Locate the cell with the specified text and output its (x, y) center coordinate. 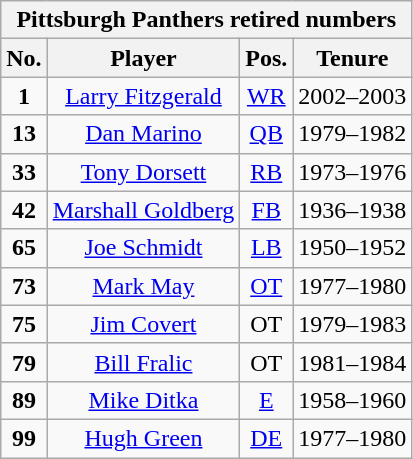
Player (144, 58)
1979–1982 (352, 134)
1950–1952 (352, 248)
1973–1976 (352, 172)
Mike Ditka (144, 400)
13 (24, 134)
1 (24, 96)
Marshall Goldberg (144, 210)
73 (24, 286)
Tenure (352, 58)
Mark May (144, 286)
Jim Covert (144, 324)
1958–1960 (352, 400)
LB (266, 248)
1936–1938 (352, 210)
FB (266, 210)
75 (24, 324)
79 (24, 362)
QB (266, 134)
DE (266, 438)
Tony Dorsett (144, 172)
89 (24, 400)
2002–2003 (352, 96)
1981–1984 (352, 362)
Pos. (266, 58)
Bill Fralic (144, 362)
33 (24, 172)
1979–1983 (352, 324)
E (266, 400)
99 (24, 438)
No. (24, 58)
Larry Fitzgerald (144, 96)
WR (266, 96)
65 (24, 248)
42 (24, 210)
Dan Marino (144, 134)
Hugh Green (144, 438)
Joe Schmidt (144, 248)
RB (266, 172)
Pittsburgh Panthers retired numbers (206, 20)
